Identify which cell holds the provided text, then report its [X, Y] central coordinate. 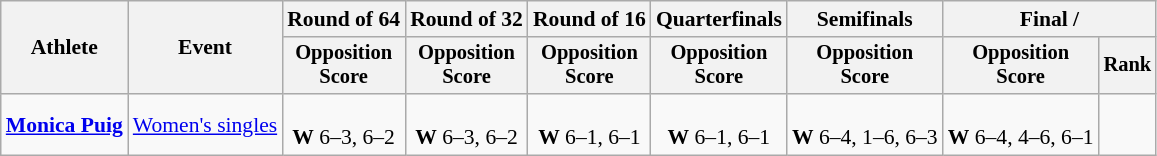
Final / [1050, 19]
Women's singles [205, 124]
W 6–4, 4–6, 6–1 [1021, 124]
Athlete [64, 48]
Round of 32 [466, 19]
Semifinals [865, 19]
Quarterfinals [719, 19]
Round of 16 [590, 19]
Rank [1128, 66]
Event [205, 48]
Round of 64 [344, 19]
Monica Puig [64, 124]
W 6–4, 1–6, 6–3 [865, 124]
